Pinpoint the cell where the given text exists, returning its [x, y] midpoint coordinate. 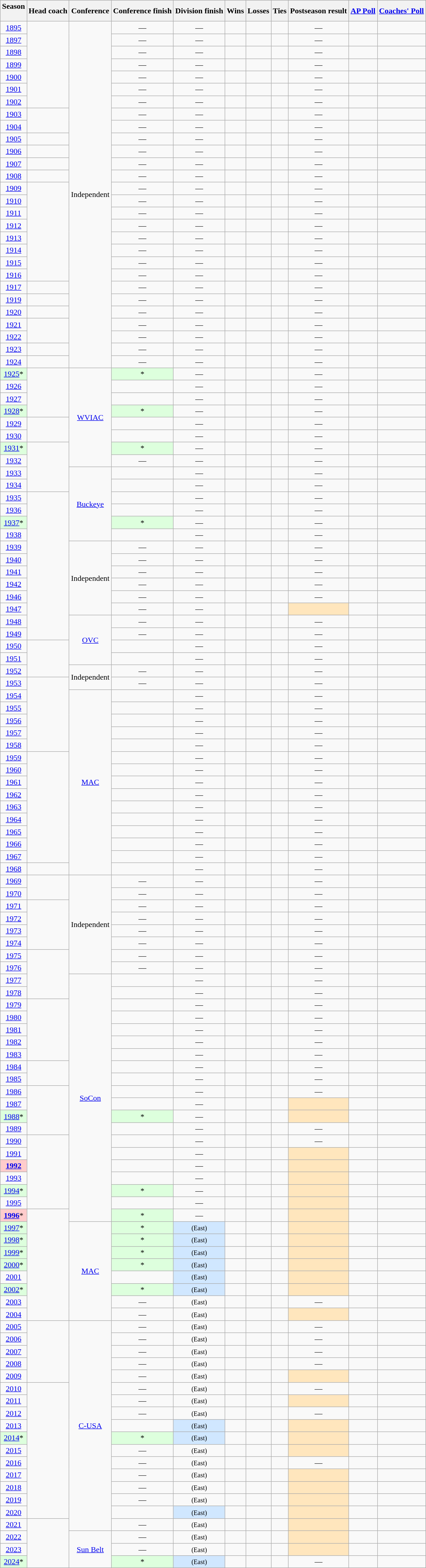
1993 [14, 1178]
1900 [14, 77]
C-USA [90, 1426]
2002* [14, 1289]
2012 [14, 1413]
1982 [14, 1042]
2020 [14, 1512]
1967 [14, 856]
1989 [14, 1129]
1990 [14, 1141]
1960 [14, 770]
2007 [14, 1351]
1925* [14, 374]
1966 [14, 844]
1961 [14, 782]
1971 [14, 906]
1937* [14, 522]
1908 [14, 176]
1979 [14, 1005]
1930 [14, 436]
Postseason result [318, 11]
Division finish [199, 11]
1981 [14, 1030]
1974 [14, 943]
2013 [14, 1426]
1916 [14, 275]
1957 [14, 733]
1914 [14, 250]
2004 [14, 1314]
1953 [14, 683]
1954 [14, 696]
1969 [14, 881]
1912 [14, 226]
1962 [14, 795]
1929 [14, 424]
1952 [14, 671]
1923 [14, 349]
2019 [14, 1500]
1995 [14, 1203]
1976 [14, 968]
2001 [14, 1277]
1973 [14, 931]
2015 [14, 1450]
WVIAC [90, 417]
1948 [14, 621]
1987 [14, 1104]
OVC [90, 640]
2024* [14, 1562]
1910 [14, 201]
1968 [14, 869]
Season [14, 11]
1934 [14, 485]
1992 [14, 1166]
2006 [14, 1339]
SoCon [90, 1098]
1906 [14, 151]
1946 [14, 597]
1939 [14, 547]
1935 [14, 498]
1907 [14, 163]
1951 [14, 659]
2018 [14, 1487]
1980 [14, 1017]
1994* [14, 1191]
1972 [14, 918]
Conference finish [142, 11]
1983 [14, 1054]
1909 [14, 189]
Coaches' Poll [402, 11]
1985 [14, 1079]
1928* [14, 411]
Wins [235, 11]
1999* [14, 1252]
1950 [14, 646]
1898 [14, 52]
2003 [14, 1302]
Ties [279, 11]
1931* [14, 448]
1895 [14, 28]
2022 [14, 1537]
1955 [14, 708]
2017 [14, 1475]
1978 [14, 993]
1975 [14, 955]
1897 [14, 40]
1988* [14, 1116]
1941 [14, 572]
1911 [14, 213]
2014* [14, 1438]
2000* [14, 1265]
1924 [14, 362]
1986 [14, 1091]
1901 [14, 89]
1921 [14, 324]
1919 [14, 300]
1933 [14, 473]
1984 [14, 1067]
1959 [14, 758]
Losses [258, 11]
1905 [14, 139]
Head coach [48, 11]
1936 [14, 510]
1965 [14, 832]
2023 [14, 1549]
1977 [14, 980]
1998* [14, 1240]
1996* [14, 1215]
1932 [14, 461]
1964 [14, 819]
1904 [14, 126]
Sun Belt [90, 1549]
1991 [14, 1154]
1970 [14, 894]
1947 [14, 609]
2008 [14, 1364]
1899 [14, 65]
Conference [90, 11]
1922 [14, 337]
1903 [14, 114]
2009 [14, 1376]
1956 [14, 720]
1942 [14, 584]
2021 [14, 1524]
1926 [14, 386]
1938 [14, 535]
2005 [14, 1326]
1927 [14, 399]
2016 [14, 1463]
1958 [14, 745]
Buckeye [90, 504]
1902 [14, 102]
1997* [14, 1228]
1949 [14, 634]
1915 [14, 263]
1940 [14, 559]
1913 [14, 238]
AP Poll [363, 11]
1920 [14, 312]
1963 [14, 807]
1917 [14, 287]
2010 [14, 1389]
2011 [14, 1401]
